Return the [X, Y] coordinate for the center point of the cell that contains the specified text.  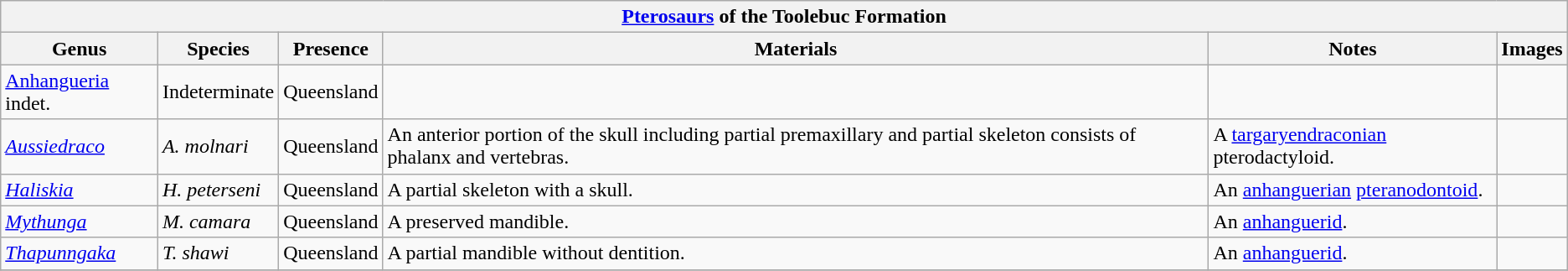
An anterior portion of the skull including partial premaxillary and partial skeleton consists of phalanx and vertebras. [796, 146]
Thapunngaka [80, 253]
Haliskia [80, 190]
M. camara [218, 221]
Mythunga [80, 221]
Genus [80, 49]
A partial mandible without dentition. [796, 253]
A partial skeleton with a skull. [796, 190]
A. molnari [218, 146]
Anhangueria indet. [80, 92]
A targaryendraconian pterodactyloid. [1353, 146]
Images [1532, 49]
Notes [1353, 49]
T. shawi [218, 253]
Materials [796, 49]
Indeterminate [218, 92]
A preserved mandible. [796, 221]
Aussiedraco [80, 146]
Species [218, 49]
An anhanguerian pteranodontoid. [1353, 190]
Presence [331, 49]
H. peterseni [218, 190]
Pterosaurs of the Toolebuc Formation [784, 17]
